From the cell containing the given text, extract its center point as [X, Y] coordinate. 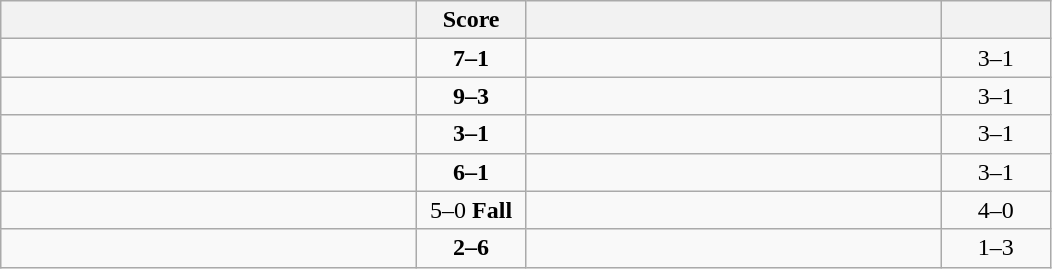
7–1 [472, 58]
Score [472, 20]
4–0 [996, 210]
6–1 [472, 172]
1–3 [996, 248]
5–0 Fall [472, 210]
2–6 [472, 248]
9–3 [472, 96]
